Return the [x, y] coordinate for the center point of the cell that contains the specified text.  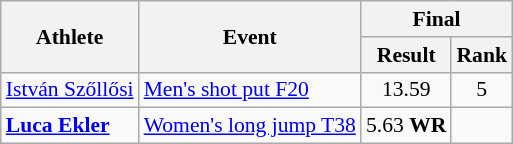
Rank [482, 55]
Final [436, 19]
Luca Ekler [70, 126]
Event [250, 36]
Result [406, 55]
Athlete [70, 36]
Men's shot put F20 [250, 90]
István Szőllősi [70, 90]
Women's long jump T38 [250, 126]
13.59 [406, 90]
5.63 WR [406, 126]
5 [482, 90]
